Identify which cell holds the provided text, then report its [x, y] central coordinate. 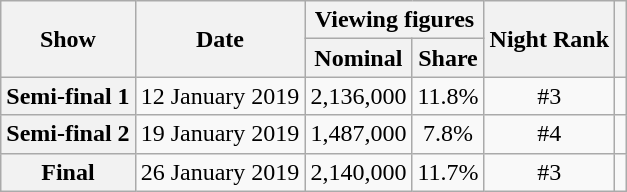
2,136,000 [358, 96]
Share [448, 58]
Semi-final 1 [68, 96]
Nominal [358, 58]
Semi-final 2 [68, 134]
Viewing figures [394, 20]
Date [220, 39]
7.8% [448, 134]
12 January 2019 [220, 96]
Show [68, 39]
2,140,000 [358, 172]
1,487,000 [358, 134]
Night Rank [549, 39]
26 January 2019 [220, 172]
Final [68, 172]
19 January 2019 [220, 134]
11.7% [448, 172]
11.8% [448, 96]
#4 [549, 134]
